Detect which cell encompasses the target text, then output its [X, Y] center coordinate. 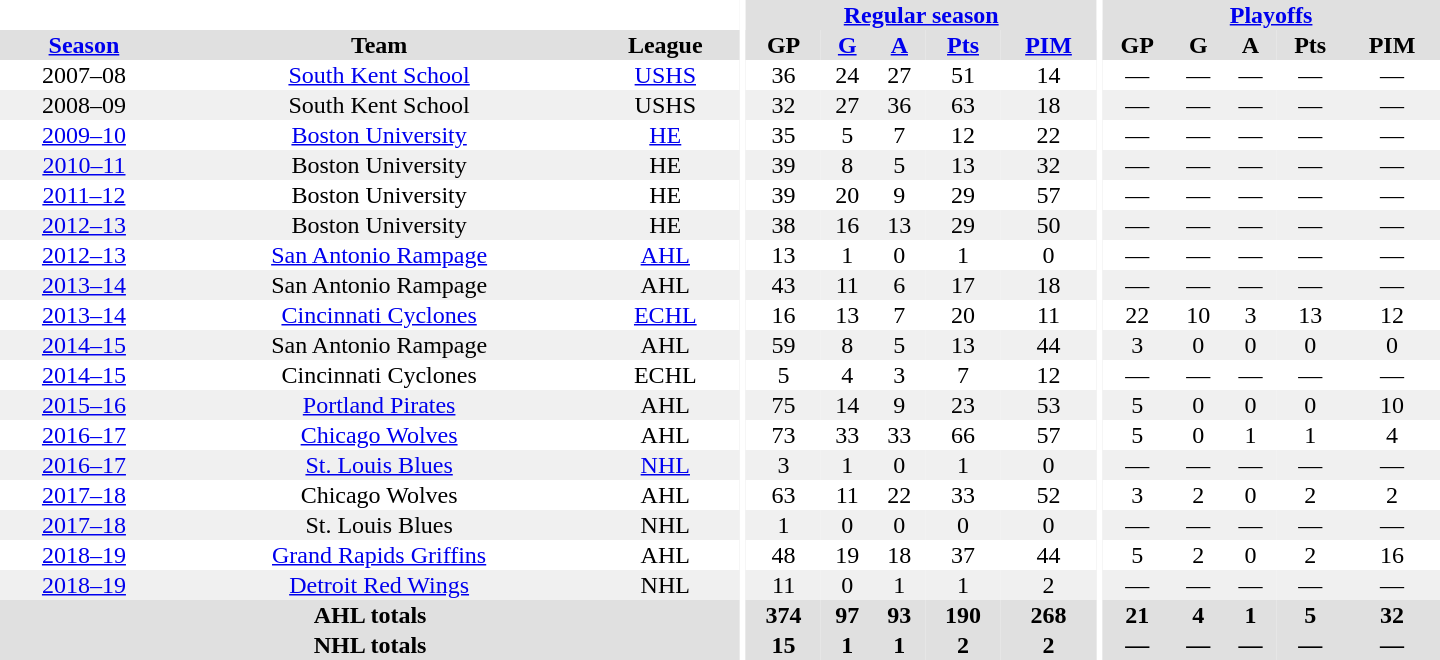
NHL totals [370, 645]
2015–16 [84, 405]
43 [784, 285]
38 [784, 225]
Season [84, 45]
52 [1049, 495]
Playoffs [1271, 15]
15 [784, 645]
59 [784, 345]
50 [1049, 225]
75 [784, 405]
Detroit Red Wings [380, 585]
2009–10 [84, 135]
19 [847, 555]
17 [962, 285]
93 [899, 615]
268 [1049, 615]
23 [962, 405]
AHL totals [370, 615]
73 [784, 435]
97 [847, 615]
2010–11 [84, 165]
66 [962, 435]
37 [962, 555]
374 [784, 615]
Portland Pirates [380, 405]
Regular season [921, 15]
6 [899, 285]
2008–09 [84, 105]
24 [847, 75]
Grand Rapids Griffins [380, 555]
2007–08 [84, 75]
League [665, 45]
48 [784, 555]
190 [962, 615]
21 [1137, 615]
53 [1049, 405]
Team [380, 45]
51 [962, 75]
35 [784, 135]
2011–12 [84, 195]
